Locate the cell with the specified text and output its (X, Y) center coordinate. 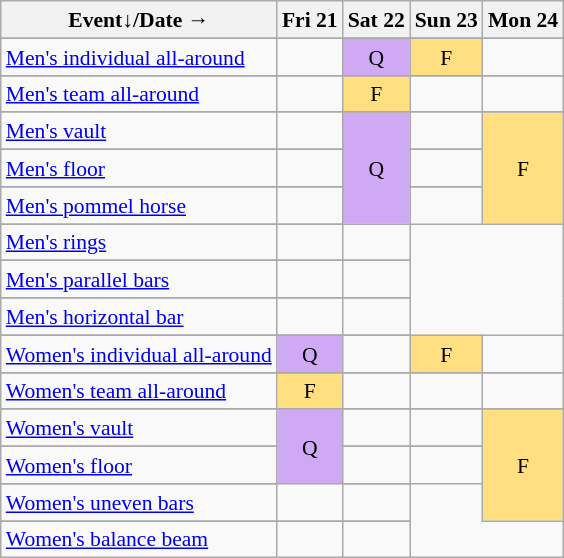
Sat 22 (376, 20)
Women's team all-around (139, 390)
Men's rings (139, 242)
Men's parallel bars (139, 280)
Men's floor (139, 168)
Men's vault (139, 130)
Men's pommel horse (139, 204)
Men's horizontal bar (139, 316)
Men's team all-around (139, 94)
Women's uneven bars (139, 502)
Women's individual all-around (139, 354)
Men's individual all-around (139, 56)
Fri 21 (310, 20)
Sun 23 (446, 20)
Women's floor (139, 464)
Women's balance beam (139, 538)
Event↓/Date → (139, 20)
Women's vault (139, 428)
Mon 24 (523, 20)
